From the cell containing the given text, extract its center point as [X, Y] coordinate. 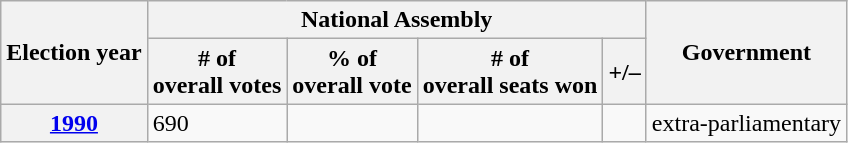
# ofoverall votes [217, 72]
% ofoverall vote [352, 72]
690 [217, 123]
extra-parliamentary [746, 123]
National Assembly [396, 20]
Election year [74, 52]
1990 [74, 123]
Government [746, 52]
+/– [624, 72]
# ofoverall seats won [510, 72]
